For the text-containing cell, return its midpoint in (X, Y) coordinate format. 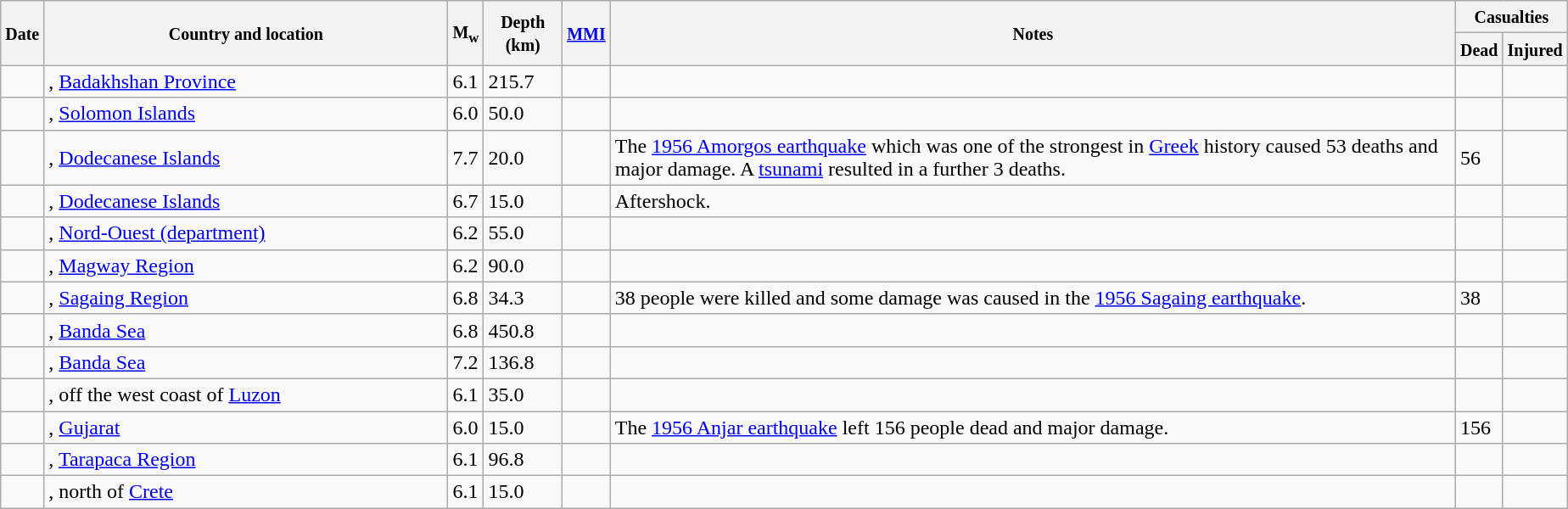
7.2 (466, 362)
156 (1479, 427)
Casualties (1511, 17)
Mw (466, 33)
MMI (587, 33)
Notes (1033, 33)
, Gujarat (246, 427)
6.7 (466, 201)
Date (22, 33)
38 people were killed and some damage was caused in the 1956 Sagaing earthquake. (1033, 298)
34.3 (523, 298)
20.0 (523, 158)
, Tarapaca Region (246, 460)
Depth (km) (523, 33)
38 (1479, 298)
, Nord-Ouest (department) (246, 233)
35.0 (523, 394)
, Magway Region (246, 266)
The 1956 Anjar earthquake left 156 people dead and major damage. (1033, 427)
56 (1479, 158)
Aftershock. (1033, 201)
136.8 (523, 362)
, Sagaing Region (246, 298)
450.8 (523, 330)
, Badakhshan Province (246, 81)
90.0 (523, 266)
7.7 (466, 158)
215.7 (523, 81)
, north of Crete (246, 492)
Country and location (246, 33)
Injured (1535, 49)
Dead (1479, 49)
96.8 (523, 460)
, off the west coast of Luzon (246, 394)
, Solomon Islands (246, 114)
50.0 (523, 114)
55.0 (523, 233)
